Output the (x, y) coordinate of the center of the cell containing the given text.  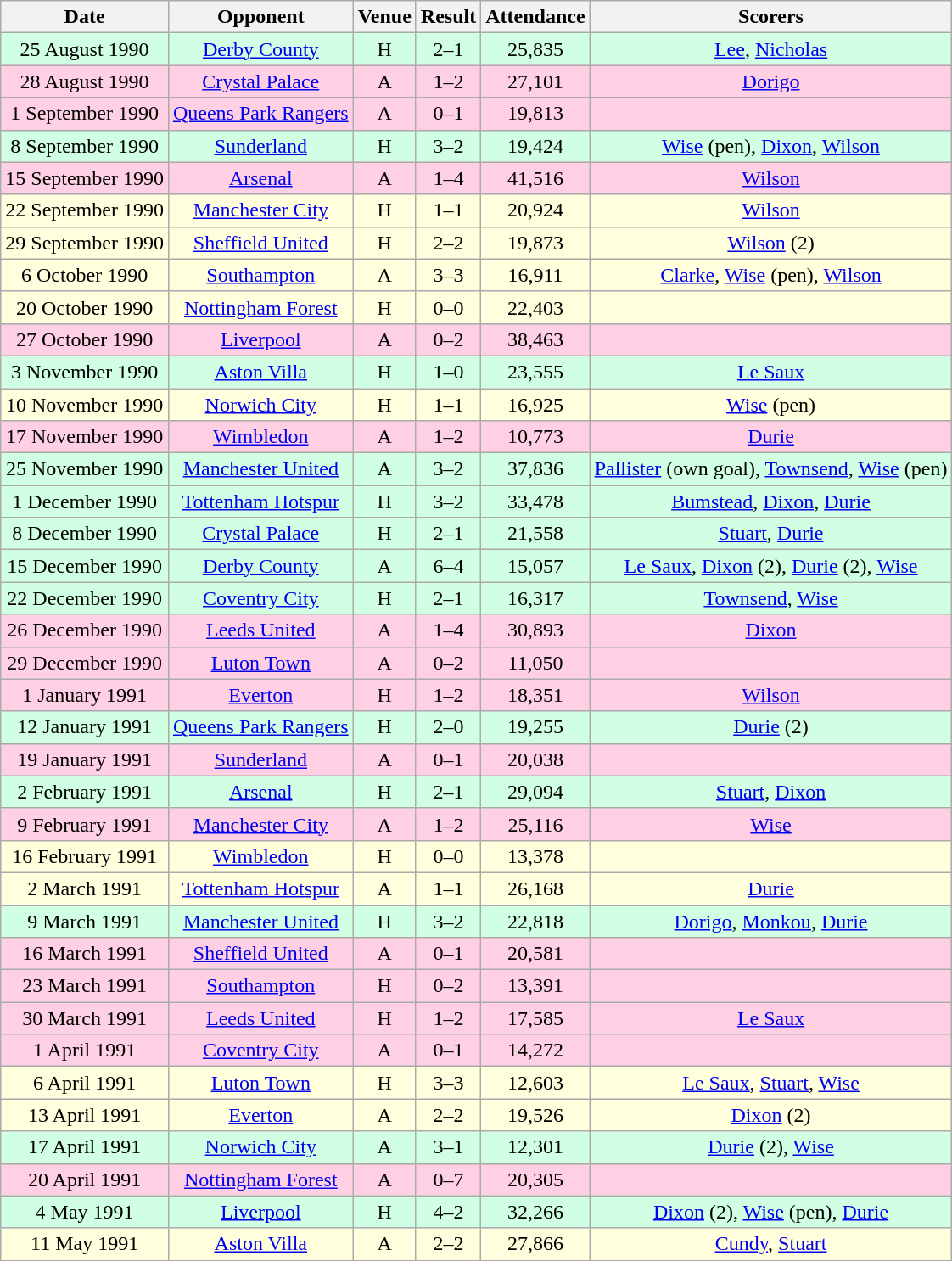
Stuart, Dixon (770, 792)
18,351 (535, 695)
14,272 (535, 1051)
Dorigo, Monkou, Durie (770, 921)
6–4 (448, 566)
23,555 (535, 372)
19,526 (535, 1115)
1–0 (448, 372)
38,463 (535, 339)
Dixon (770, 630)
Venue (384, 17)
Dixon (2) (770, 1115)
12,301 (535, 1147)
30 March 1991 (85, 1018)
27,866 (535, 1244)
13,391 (535, 986)
Clarke, Wise (pen), Wilson (770, 275)
3–1 (448, 1147)
20,581 (535, 954)
Attendance (535, 17)
Wilson (2) (770, 243)
Bumstead, Dixon, Durie (770, 502)
19 January 1991 (85, 759)
41,516 (535, 178)
2–0 (448, 727)
Lee, Nicholas (770, 49)
1 December 1990 (85, 502)
4 May 1991 (85, 1212)
26 December 1990 (85, 630)
Date (85, 17)
19,255 (535, 727)
Stuart, Durie (770, 534)
27 October 1990 (85, 339)
19,424 (535, 146)
23 March 1991 (85, 986)
20,038 (535, 759)
9 February 1991 (85, 824)
Pallister (own goal), Townsend, Wise (pen) (770, 469)
19,873 (535, 243)
17 November 1990 (85, 437)
16,925 (535, 405)
37,836 (535, 469)
Result (448, 17)
Wise (pen) (770, 405)
3 November 1990 (85, 372)
25 August 1990 (85, 49)
Durie (2), Wise (770, 1147)
1 January 1991 (85, 695)
20 October 1990 (85, 307)
13,378 (535, 856)
6 October 1990 (85, 275)
8 December 1990 (85, 534)
33,478 (535, 502)
26,168 (535, 888)
10 November 1990 (85, 405)
0–7 (448, 1180)
16 February 1991 (85, 856)
13 April 1991 (85, 1115)
17,585 (535, 1018)
32,266 (535, 1212)
Le Saux, Stuart, Wise (770, 1083)
21,558 (535, 534)
16,911 (535, 275)
Townsend, Wise (770, 598)
Wise (pen), Dixon, Wilson (770, 146)
22 December 1990 (85, 598)
20,924 (535, 210)
Opponent (260, 17)
17 April 1991 (85, 1147)
15,057 (535, 566)
2 February 1991 (85, 792)
6 April 1991 (85, 1083)
29 September 1990 (85, 243)
29 December 1990 (85, 663)
22,403 (535, 307)
Cundy, Stuart (770, 1244)
4–2 (448, 1212)
20,305 (535, 1180)
22 September 1990 (85, 210)
27,101 (535, 81)
15 September 1990 (85, 178)
25,835 (535, 49)
Durie (2) (770, 727)
11,050 (535, 663)
Dixon (2), Wise (pen), Durie (770, 1212)
25,116 (535, 824)
Le Saux, Dixon (2), Durie (2), Wise (770, 566)
10,773 (535, 437)
20 April 1991 (85, 1180)
16 March 1991 (85, 954)
11 May 1991 (85, 1244)
8 September 1990 (85, 146)
2 March 1991 (85, 888)
12,603 (535, 1083)
Wise (770, 824)
12 January 1991 (85, 727)
29,094 (535, 792)
1 September 1990 (85, 114)
15 December 1990 (85, 566)
1 April 1991 (85, 1051)
30,893 (535, 630)
Dorigo (770, 81)
25 November 1990 (85, 469)
16,317 (535, 598)
Scorers (770, 17)
9 March 1991 (85, 921)
19,813 (535, 114)
22,818 (535, 921)
28 August 1990 (85, 81)
